Determine the [x, y] coordinate at the center of the cell enclosing the given text.  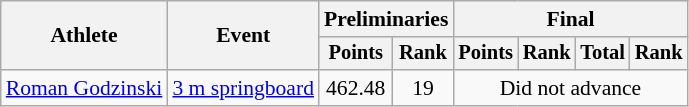
3 m springboard [243, 88]
Preliminaries [386, 19]
Event [243, 36]
Roman Godzinski [84, 88]
19 [422, 88]
Total [602, 54]
Did not advance [570, 88]
462.48 [356, 88]
Athlete [84, 36]
Final [570, 19]
